Search for the cell housing the specified text and yield its (X, Y) center coordinate. 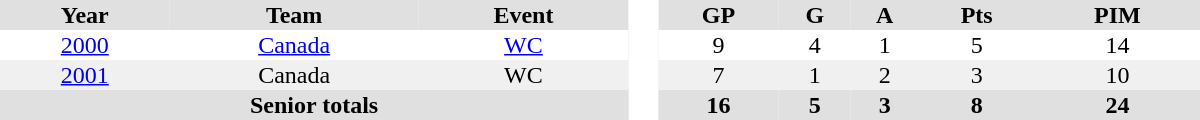
Team (294, 15)
Pts (976, 15)
A (885, 15)
2 (885, 75)
4 (815, 45)
Senior totals (314, 105)
14 (1118, 45)
G (815, 15)
2000 (85, 45)
Year (85, 15)
Event (524, 15)
PIM (1118, 15)
24 (1118, 105)
8 (976, 105)
9 (718, 45)
10 (1118, 75)
2001 (85, 75)
GP (718, 15)
16 (718, 105)
7 (718, 75)
